Extract the [x, y] coordinate from the center of the cell holding the provided text.  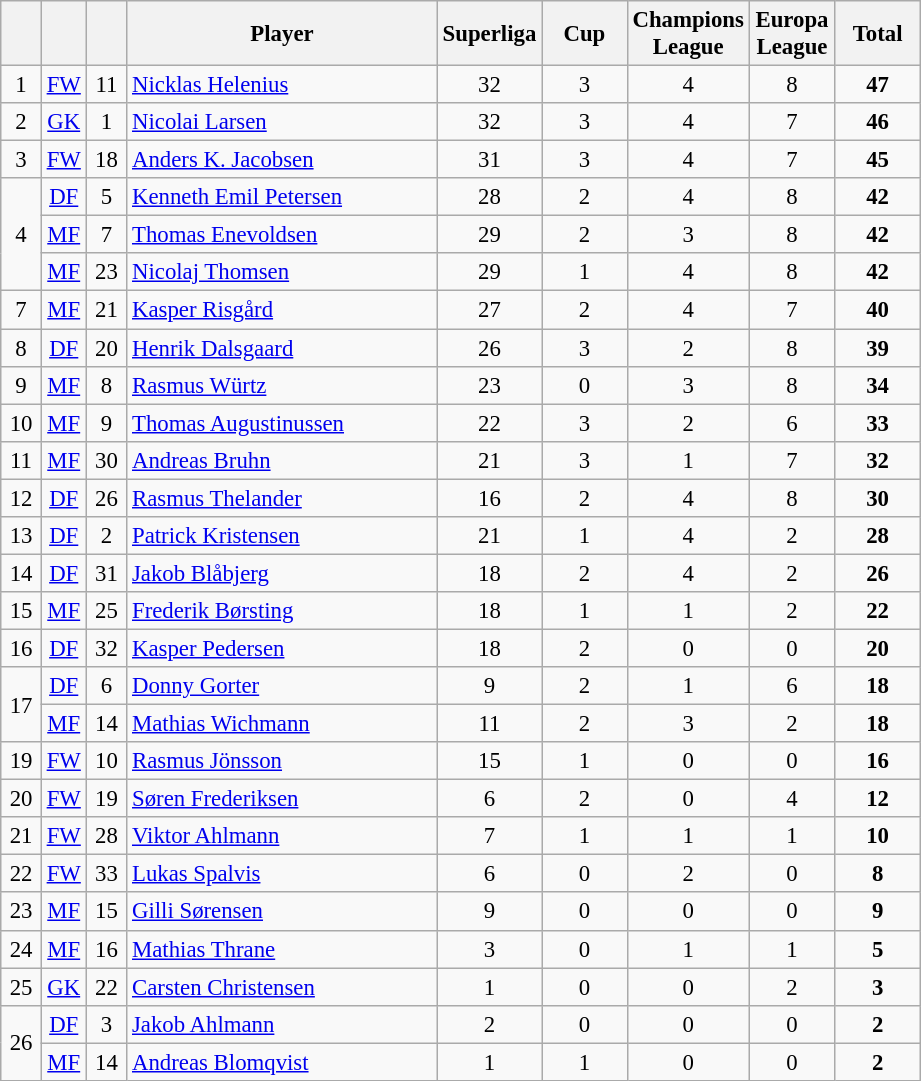
Mathias Wichmann [282, 724]
Kasper Risgård [282, 310]
Andreas Blomqvist [282, 1062]
Superliga [489, 34]
Carsten Christensen [282, 987]
Gilli Sørensen [282, 912]
Henrik Dalsgaard [282, 348]
24 [22, 949]
Søren Frederiksen [282, 799]
Rasmus Jönsson [282, 761]
Total [878, 34]
40 [878, 310]
Mathias Thrane [282, 949]
Europa League [792, 34]
45 [878, 160]
47 [878, 85]
34 [878, 385]
Thomas Enevoldsen [282, 235]
Nicklas Helenius [282, 85]
39 [878, 348]
Kasper Pedersen [282, 648]
Rasmus Würtz [282, 385]
Andreas Bruhn [282, 460]
Jakob Ahlmann [282, 1024]
Cup [585, 34]
13 [22, 536]
Nicolai Larsen [282, 122]
Lukas Spalvis [282, 874]
Kenneth Emil Petersen [282, 197]
Thomas Augustinussen [282, 423]
46 [878, 122]
Donny Gorter [282, 686]
17 [22, 704]
Frederik Børsting [282, 611]
Player [282, 34]
Patrick Kristensen [282, 536]
Anders K. Jacobsen [282, 160]
Jakob Blåbjerg [282, 573]
Viktor Ahlmann [282, 836]
27 [489, 310]
Rasmus Thelander [282, 498]
Nicolaj Thomsen [282, 273]
Champions League [688, 34]
